Capture the cell that displays the provided text and extract its (X, Y) central coordinate. 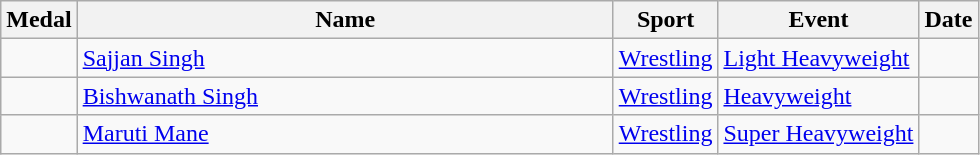
Sajjan Singh (345, 58)
Name (345, 20)
Maruti Mane (345, 134)
Light Heavyweight (818, 58)
Bishwanath Singh (345, 96)
Event (818, 20)
Medal (39, 20)
Heavyweight (818, 96)
Date (948, 20)
Sport (666, 20)
Super Heavyweight (818, 134)
